From the cell containing the given text, extract its center point as (X, Y) coordinate. 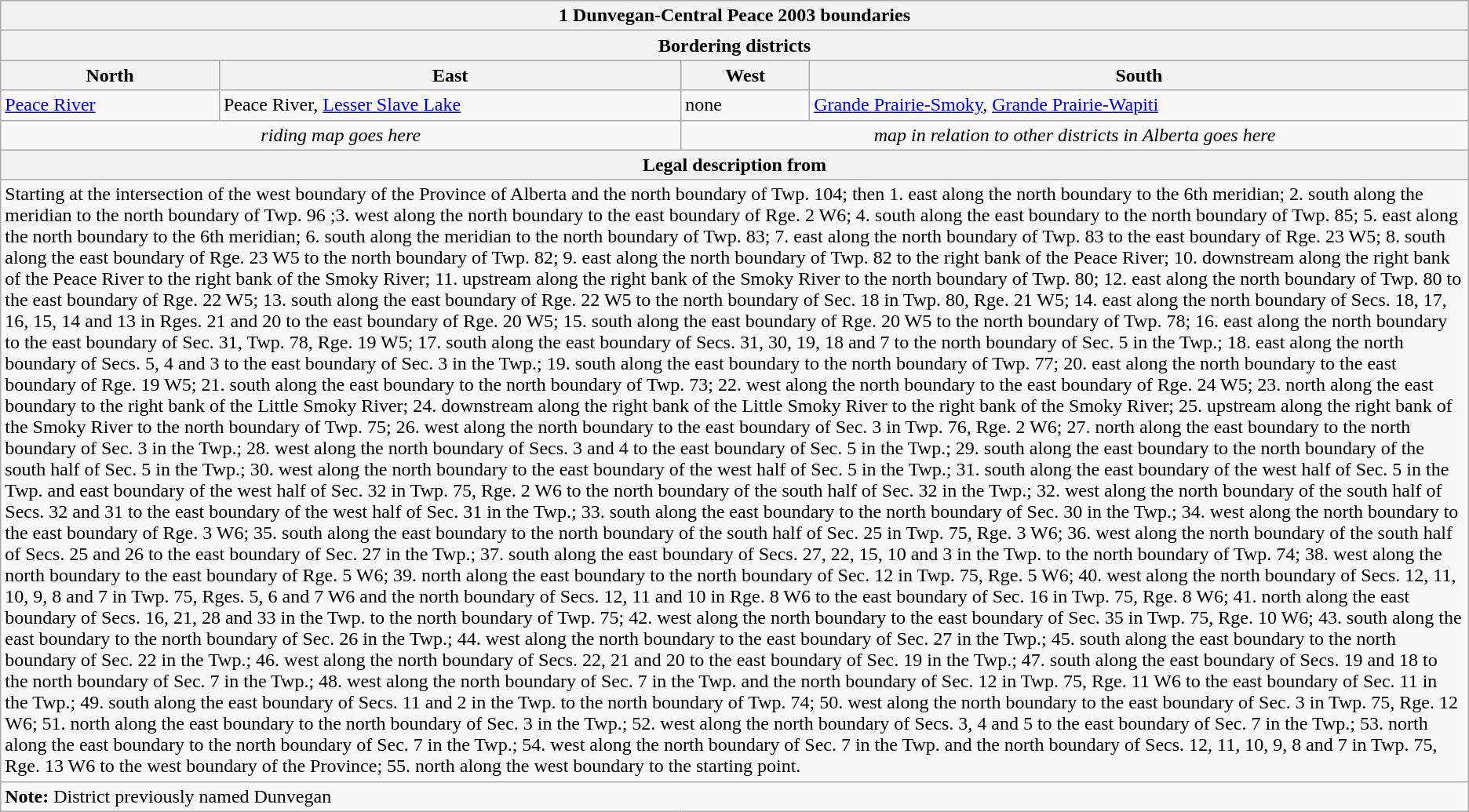
East (450, 75)
none (745, 105)
map in relation to other districts in Alberta goes here (1075, 135)
North (110, 75)
Bordering districts (734, 46)
Peace River, Lesser Slave Lake (450, 105)
Note: District previously named Dunvegan (734, 796)
Legal description from (734, 165)
Grande Prairie-Smoky, Grande Prairie-Wapiti (1139, 105)
West (745, 75)
Peace River (110, 105)
1 Dunvegan-Central Peace 2003 boundaries (734, 16)
South (1139, 75)
riding map goes here (341, 135)
